From the cell containing the given text, extract its center point as [x, y] coordinate. 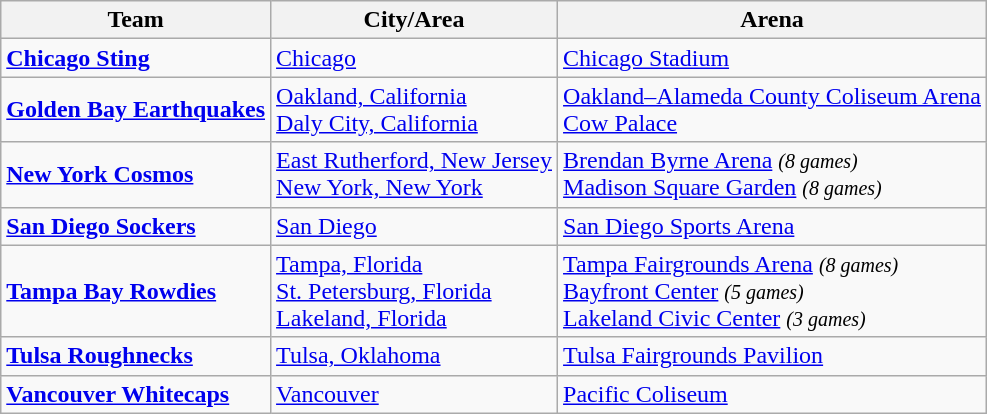
Chicago Stadium [772, 58]
San Diego Sports Arena [772, 226]
Tulsa Roughnecks [136, 356]
Pacific Coliseum [772, 394]
Vancouver Whitecaps [136, 394]
Vancouver [414, 394]
Chicago Sting [136, 58]
East Rutherford, New JerseyNew York, New York [414, 174]
Golden Bay Earthquakes [136, 110]
Tampa Bay Rowdies [136, 291]
New York Cosmos [136, 174]
Arena [772, 20]
City/Area [414, 20]
Brendan Byrne Arena (8 games)Madison Square Garden (8 games) [772, 174]
Tampa, FloridaSt. Petersburg, FloridaLakeland, Florida [414, 291]
Team [136, 20]
Chicago [414, 58]
San Diego Sockers [136, 226]
Tulsa Fairgrounds Pavilion [772, 356]
Tampa Fairgrounds Arena (8 games)Bayfront Center (5 games)Lakeland Civic Center (3 games) [772, 291]
Oakland, CaliforniaDaly City, California [414, 110]
Tulsa, Oklahoma [414, 356]
Oakland–Alameda County Coliseum ArenaCow Palace [772, 110]
San Diego [414, 226]
